Scan for the cell matching the given text and deliver its (x, y) coordinate at center. 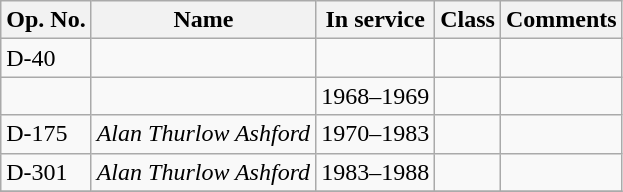
Op. No. (46, 20)
D-175 (46, 134)
In service (376, 20)
1983–1988 (376, 172)
D-301 (46, 172)
1968–1969 (376, 96)
1970–1983 (376, 134)
D-40 (46, 58)
Name (203, 20)
Comments (561, 20)
Class (468, 20)
